Return the (x, y) coordinate for the center point of the cell that contains the specified text.  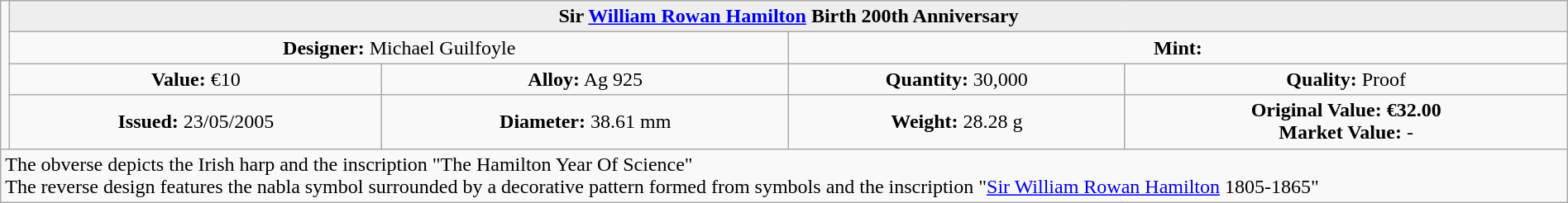
Designer: Michael Guilfoyle (399, 48)
Mint: (1178, 48)
Quantity: 30,000 (958, 79)
Original Value: €32.00 Market Value: - (1346, 122)
Alloy: Ag 925 (586, 79)
Issued: 23/05/2005 (196, 122)
Quality: Proof (1346, 79)
Sir William Rowan Hamilton Birth 200th Anniversary (789, 17)
Diameter: 38.61 mm (586, 122)
Value: €10 (196, 79)
Weight: 28.28 g (958, 122)
